Locate the cell with the specified text and output its (X, Y) center coordinate. 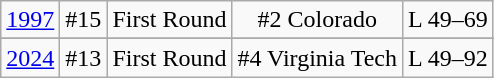
L 49–92 (448, 58)
#4 Virginia Tech (318, 58)
1997 (30, 20)
#15 (84, 20)
#13 (84, 58)
#2 Colorado (318, 20)
L 49–69 (448, 20)
2024 (30, 58)
